For the text-containing cell, return its midpoint in [x, y] coordinate format. 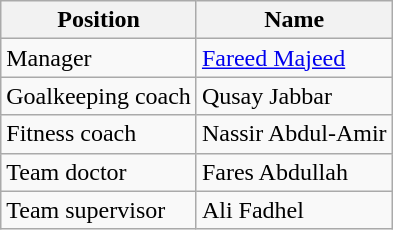
Position [99, 20]
Fareed Majeed [294, 58]
Manager [99, 58]
Team supervisor [99, 210]
Nassir Abdul-Amir [294, 134]
Ali Fadhel [294, 210]
Goalkeeping coach [99, 96]
Qusay Jabbar [294, 96]
Team doctor [99, 172]
Fitness coach [99, 134]
Name [294, 20]
Fares Abdullah [294, 172]
